Find where the given text appears and provide that cell's center as (X, Y) coordinate. 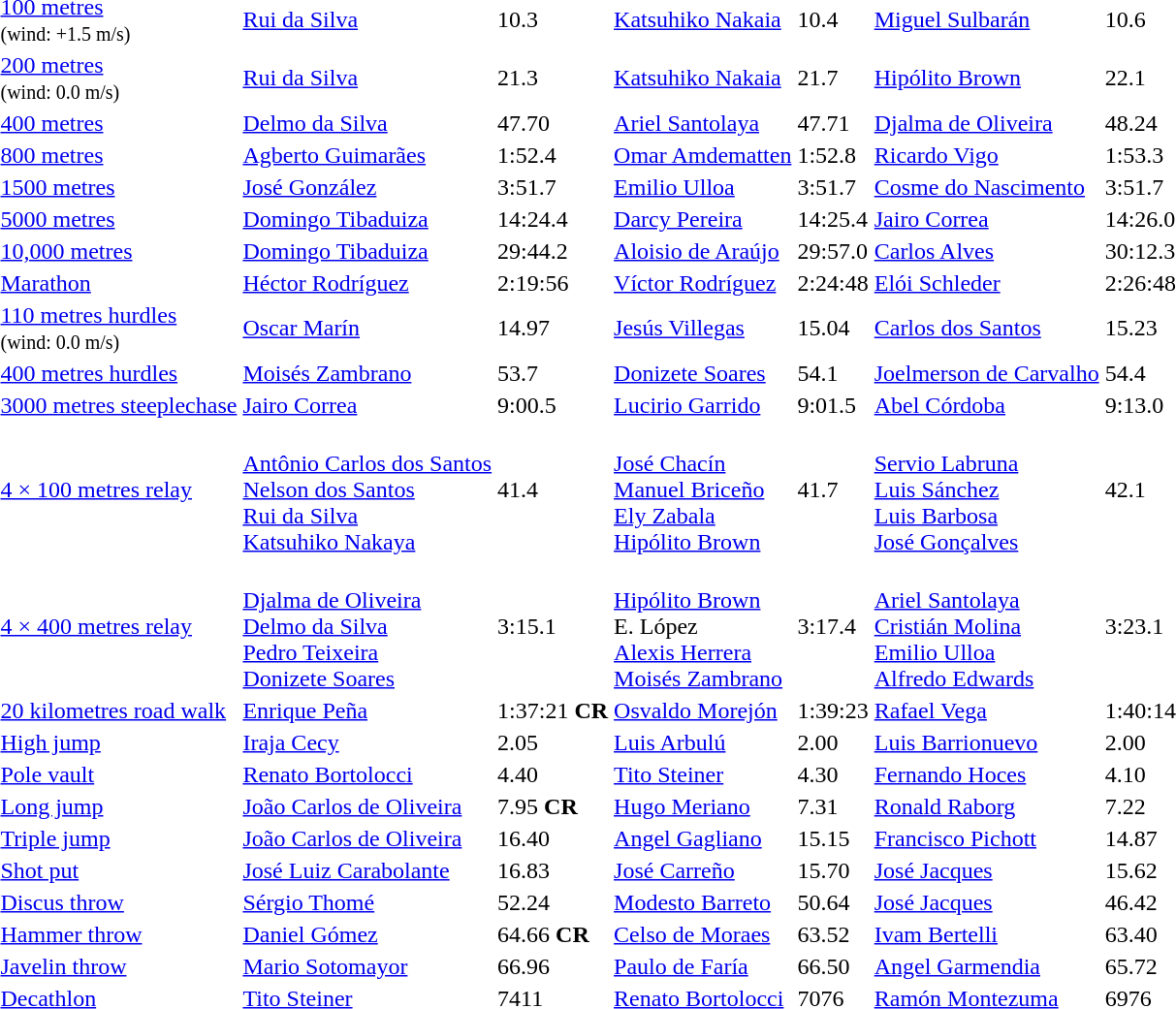
Jesús Villegas (703, 328)
Modesto Barreto (703, 902)
2.05 (553, 742)
Rui da Silva (367, 78)
15.70 (833, 870)
50.64 (833, 902)
Tito Steiner (703, 774)
Oscar Marín (367, 328)
54.1 (833, 373)
Angel Gagliano (703, 838)
Elói Schleder (987, 283)
47.71 (833, 123)
Carlos dos Santos (987, 328)
1:52.8 (833, 155)
Servio LabrunaLuis SánchezLuis BarbosaJosé Gonçalves (987, 489)
Darcy Pereira (703, 219)
Paulo de Faría (703, 966)
53.7 (553, 373)
1:52.4 (553, 155)
Moisés Zambrano (367, 373)
Hugo Meriano (703, 806)
9:01.5 (833, 405)
2:24:48 (833, 283)
29:57.0 (833, 251)
16.40 (553, 838)
Abel Córdoba (987, 405)
Antônio Carlos dos SantosNelson dos SantosRui da SilvaKatsuhiko Nakaya (367, 489)
2.00 (833, 742)
Sérgio Thomé (367, 902)
3:17.4 (833, 626)
Rafael Vega (987, 710)
2:19:56 (553, 283)
Djalma de Oliveira (987, 123)
Luis Barrionuevo (987, 742)
21.3 (553, 78)
José González (367, 187)
Carlos Alves (987, 251)
Cosme do Nascimento (987, 187)
47.70 (553, 123)
15.04 (833, 328)
15.15 (833, 838)
29:44.2 (553, 251)
José Luiz Carabolante (367, 870)
4.30 (833, 774)
1:37:21 CR (553, 710)
Donizete Soares (703, 373)
Ariel SantolayaCristián MolinaEmilio UlloaAlfredo Edwards (987, 626)
Daniel Gómez (367, 934)
7.95 CR (553, 806)
14.97 (553, 328)
Aloisio de Araújo (703, 251)
Djalma de OliveiraDelmo da SilvaPedro TeixeiraDonizete Soares (367, 626)
66.96 (553, 966)
14:25.4 (833, 219)
Luis Arbulú (703, 742)
José Carreño (703, 870)
41.4 (553, 489)
Víctor Rodríguez (703, 283)
52.24 (553, 902)
Lucirio Garrido (703, 405)
Francisco Pichott (987, 838)
Delmo da Silva (367, 123)
9:00.5 (553, 405)
Hipólito Brown (987, 78)
Fernando Hoces (987, 774)
3:15.1 (553, 626)
Hipólito BrownE. LópezAlexis HerreraMoisés Zambrano (703, 626)
Ronald Raborg (987, 806)
Ivam Bertelli (987, 934)
Héctor Rodríguez (367, 283)
41.7 (833, 489)
Agberto Guimarães (367, 155)
José ChacínManuel BriceñoEly ZabalaHipólito Brown (703, 489)
1:39:23 (833, 710)
Katsuhiko Nakaia (703, 78)
14:24.4 (553, 219)
Joelmerson de Carvalho (987, 373)
Iraja Cecy (367, 742)
Emilio Ulloa (703, 187)
7.31 (833, 806)
Renato Bortolocci (367, 774)
16.83 (553, 870)
Ariel Santolaya (703, 123)
4.40 (553, 774)
Omar Amdematten (703, 155)
Angel Garmendia (987, 966)
Osvaldo Morejón (703, 710)
66.50 (833, 966)
Enrique Peña (367, 710)
63.52 (833, 934)
Ricardo Vigo (987, 155)
Mario Sotomayor (367, 966)
64.66 CR (553, 934)
21.7 (833, 78)
Celso de Moraes (703, 934)
